Search for the cell housing the specified text and yield its [x, y] center coordinate. 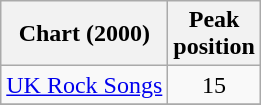
15 [214, 85]
UK Rock Songs [84, 85]
Chart (2000) [84, 34]
Peakposition [214, 34]
